Detect which cell encompasses the target text, then output its (X, Y) center coordinate. 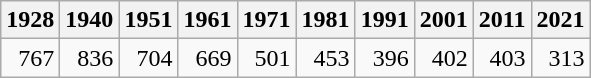
1951 (148, 20)
704 (148, 58)
313 (560, 58)
1981 (326, 20)
2021 (560, 20)
2011 (502, 20)
402 (444, 58)
767 (30, 58)
669 (208, 58)
453 (326, 58)
1940 (90, 20)
1961 (208, 20)
501 (266, 58)
1928 (30, 20)
403 (502, 58)
836 (90, 58)
396 (384, 58)
1991 (384, 20)
2001 (444, 20)
1971 (266, 20)
